From the cell containing the given text, extract its center point as [x, y] coordinate. 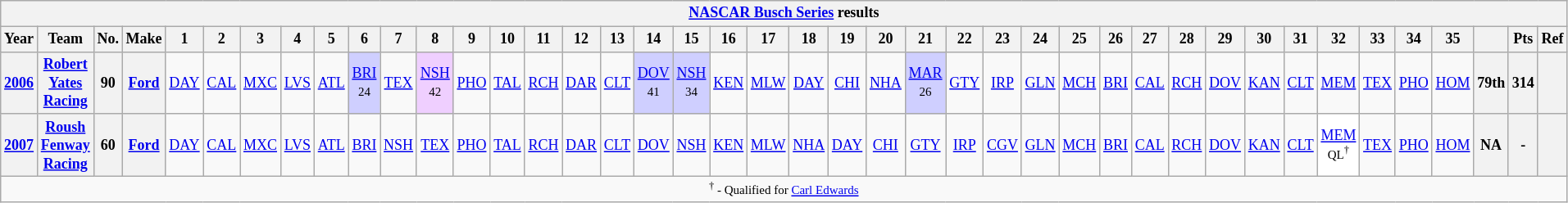
26 [1116, 39]
19 [848, 39]
20 [886, 39]
31 [1300, 39]
2006 [20, 83]
9 [472, 39]
33 [1378, 39]
8 [434, 39]
NSH42 [434, 83]
1 [184, 39]
32 [1338, 39]
4 [297, 39]
Robert Yates Racing [66, 83]
17 [769, 39]
13 [616, 39]
Make [144, 39]
DOV41 [653, 83]
NASCAR Busch Series results [784, 13]
2 [221, 39]
30 [1264, 39]
5 [331, 39]
MAR26 [925, 83]
14 [653, 39]
Roush Fenway Racing [66, 145]
MEMQL† [1338, 145]
3 [261, 39]
60 [108, 145]
18 [809, 39]
11 [543, 39]
79th [1492, 83]
MEM [1338, 83]
12 [582, 39]
NA [1492, 145]
NSH34 [692, 83]
35 [1452, 39]
- [1523, 145]
21 [925, 39]
15 [692, 39]
23 [1003, 39]
16 [729, 39]
6 [364, 39]
24 [1040, 39]
Ref [1552, 39]
27 [1149, 39]
Year [20, 39]
CGV [1003, 145]
90 [108, 83]
10 [507, 39]
22 [965, 39]
Team [66, 39]
BRI24 [364, 83]
2007 [20, 145]
7 [398, 39]
Pts [1523, 39]
29 [1225, 39]
No. [108, 39]
28 [1187, 39]
25 [1079, 39]
314 [1523, 83]
34 [1413, 39]
† - Qualified for Carl Edwards [784, 189]
